Output the [X, Y] coordinate of the center of the cell containing the given text.  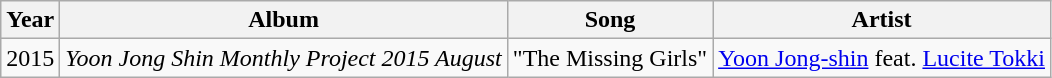
Year [30, 20]
Song [610, 20]
Artist [882, 20]
Yoon Jong-shin feat. Lucite Tokki [882, 58]
Yoon Jong Shin Monthly Project 2015 August [284, 58]
"The Missing Girls" [610, 58]
2015 [30, 58]
Album [284, 20]
